Extract the (X, Y) coordinate from the center of the cell holding the provided text.  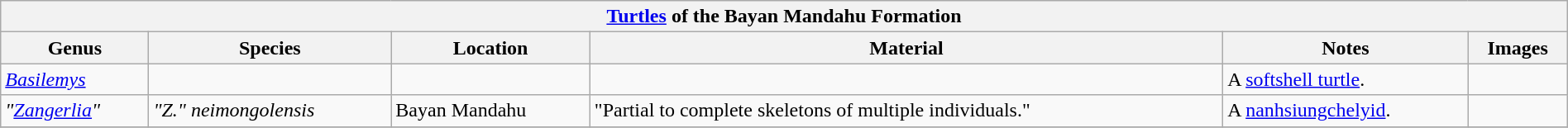
Images (1518, 48)
"Partial to complete skeletons of multiple individuals." (906, 111)
"Z." neimongolensis (270, 111)
Species (270, 48)
Location (490, 48)
"Zangerlia" (74, 111)
Notes (1346, 48)
Basilemys (74, 79)
Genus (74, 48)
A softshell turtle. (1346, 79)
A nanhsiungchelyid. (1346, 111)
Material (906, 48)
Turtles of the Bayan Mandahu Formation (784, 17)
Bayan Mandahu (490, 111)
